Extract the (X, Y) coordinate from the center of the cell holding the provided text.  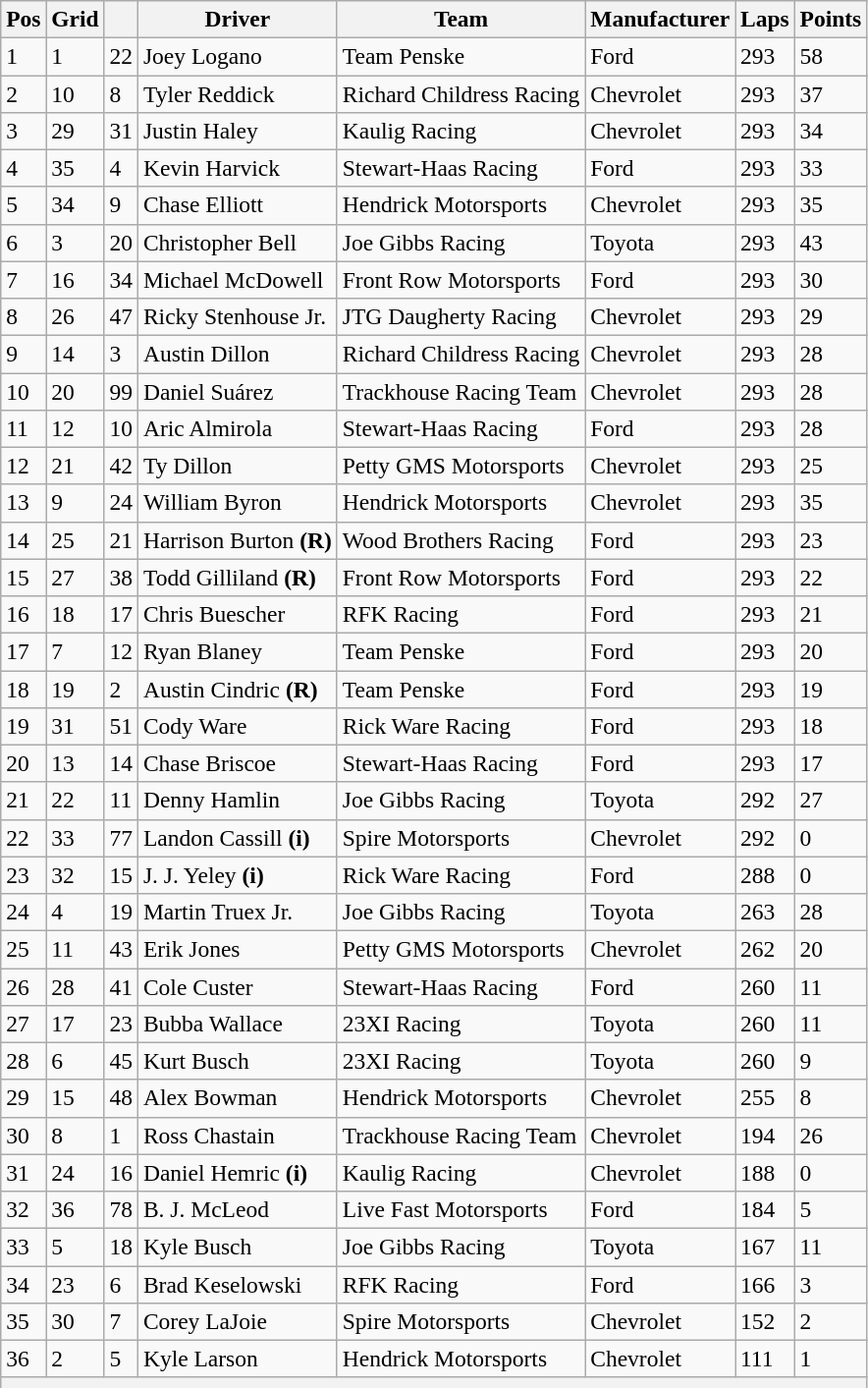
Driver (238, 19)
47 (121, 316)
Live Fast Motorsports (461, 1209)
Kurt Busch (238, 1061)
Cole Custer (238, 986)
78 (121, 1209)
188 (766, 1173)
Aric Almirola (238, 428)
Denny Hamlin (238, 801)
Austin Dillon (238, 354)
41 (121, 986)
B. J. McLeod (238, 1209)
77 (121, 838)
Tyler Reddick (238, 93)
166 (766, 1284)
194 (766, 1136)
Daniel Suárez (238, 391)
Justin Haley (238, 131)
Ricky Stenhouse Jr. (238, 316)
Landon Cassill (i) (238, 838)
Kyle Larson (238, 1359)
Team (461, 19)
99 (121, 391)
Ty Dillon (238, 466)
Joey Logano (238, 56)
Todd Gilliland (R) (238, 578)
167 (766, 1247)
Ross Chastain (238, 1136)
38 (121, 578)
Kyle Busch (238, 1247)
288 (766, 875)
Manufacturer (660, 19)
Chase Elliott (238, 205)
45 (121, 1061)
Martin Truex Jr. (238, 912)
Austin Cindric (R) (238, 689)
42 (121, 466)
Laps (766, 19)
JTG Daugherty Racing (461, 316)
58 (831, 56)
Erik Jones (238, 949)
Brad Keselowski (238, 1284)
William Byron (238, 503)
Michael McDowell (238, 280)
48 (121, 1098)
Wood Brothers Racing (461, 540)
255 (766, 1098)
Cody Ware (238, 726)
Grid (75, 19)
Chris Buescher (238, 614)
Alex Bowman (238, 1098)
152 (766, 1321)
262 (766, 949)
111 (766, 1359)
Kevin Harvick (238, 168)
J. J. Yeley (i) (238, 875)
Corey LaJoie (238, 1321)
51 (121, 726)
Ryan Blaney (238, 651)
Bubba Wallace (238, 1024)
184 (766, 1209)
Christopher Bell (238, 243)
Pos (24, 19)
Daniel Hemric (i) (238, 1173)
Chase Briscoe (238, 763)
Harrison Burton (R) (238, 540)
Points (831, 19)
263 (766, 912)
37 (831, 93)
